Output the (X, Y) coordinate of the center of the cell containing the given text.  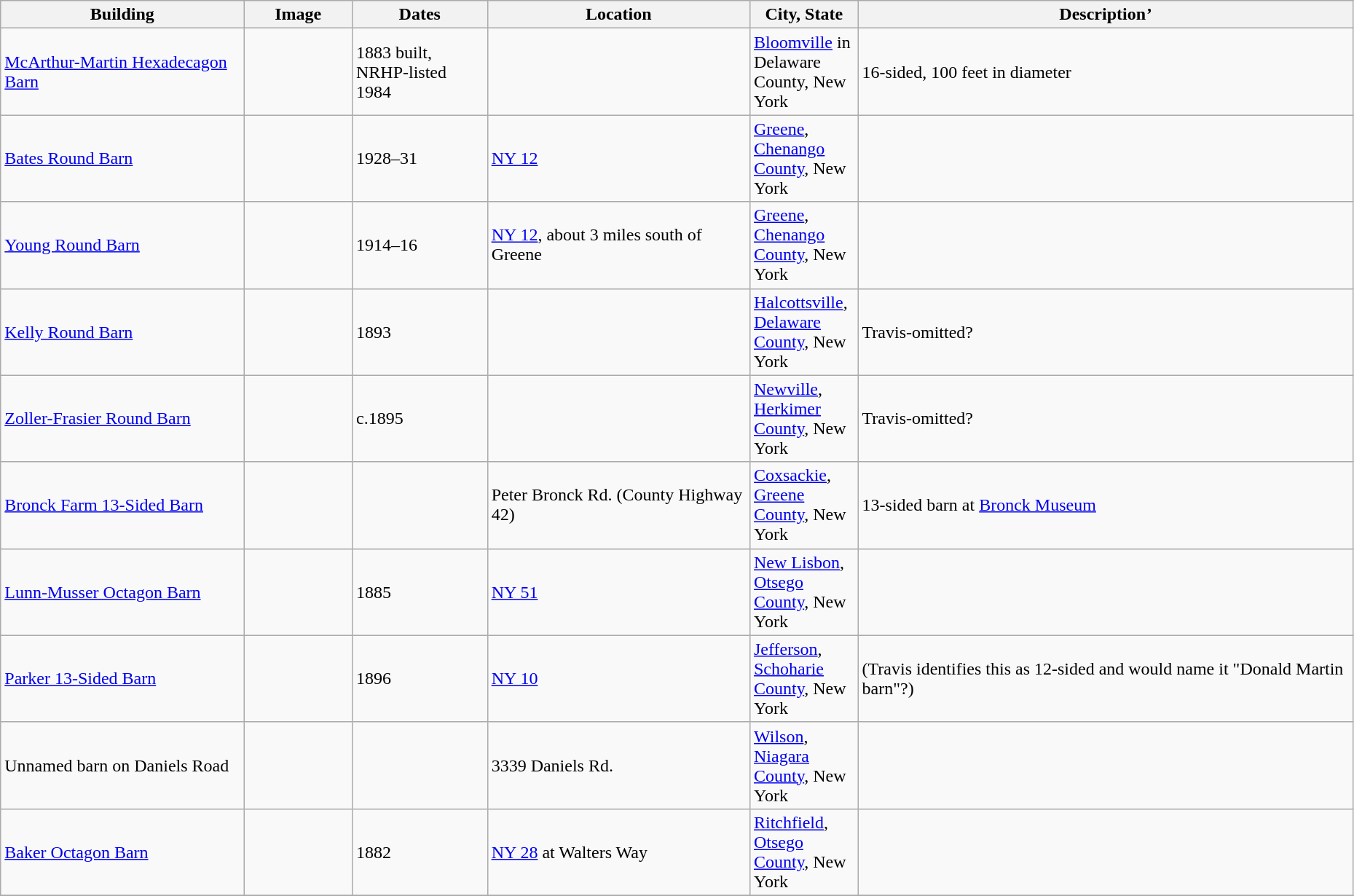
Building (122, 15)
NY 10 (618, 679)
Jefferson, Schoharie County, New York (804, 679)
Coxsackie, Greene County, New York (804, 506)
Bates Round Barn (122, 159)
New Lisbon, Otsego County, New York (804, 592)
NY 51 (618, 592)
NY 12, about 3 miles south of Greene (618, 245)
Lunn-Musser Octagon Barn (122, 592)
3339 Daniels Rd. (618, 765)
1914–16 (420, 245)
Bronck Farm 13-Sided Barn (122, 506)
Peter Bronck Rd. (County Highway 42) (618, 506)
Dates (420, 15)
Parker 13-Sided Barn (122, 679)
Unnamed barn on Daniels Road (122, 765)
16-sided, 100 feet in diameter (1106, 71)
c.1895 (420, 418)
Newville, Herkimer County, New York (804, 418)
1882 (420, 852)
13-sided barn at Bronck Museum (1106, 506)
1885 (420, 592)
Description’ (1106, 15)
1883 built, NRHP-listed 1984 (420, 71)
Bloomville in Delaware County, New York (804, 71)
1928–31 (420, 159)
Location (618, 15)
NY 28 at Walters Way (618, 852)
Halcottsville, Delaware County, New York (804, 332)
1893 (420, 332)
NY 12 (618, 159)
(Travis identifies this as 12-sided and would name it "Donald Martin barn"?) (1106, 679)
McArthur-Martin Hexadecagon Barn (122, 71)
1896 (420, 679)
City, State (804, 15)
Zoller-Frasier Round Barn (122, 418)
Image (299, 15)
Wilson, Niagara County, New York (804, 765)
Young Round Barn (122, 245)
Ritchfield, Otsego County, New York (804, 852)
Baker Octagon Barn (122, 852)
Kelly Round Barn (122, 332)
